Find where the given text appears and provide that cell's center as [X, Y] coordinate. 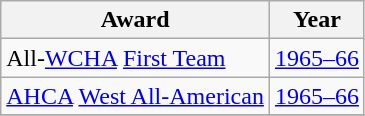
All-WCHA First Team [136, 58]
Year [316, 20]
Award [136, 20]
AHCA West All-American [136, 96]
